Find where the given text appears and provide that cell's center as (X, Y) coordinate. 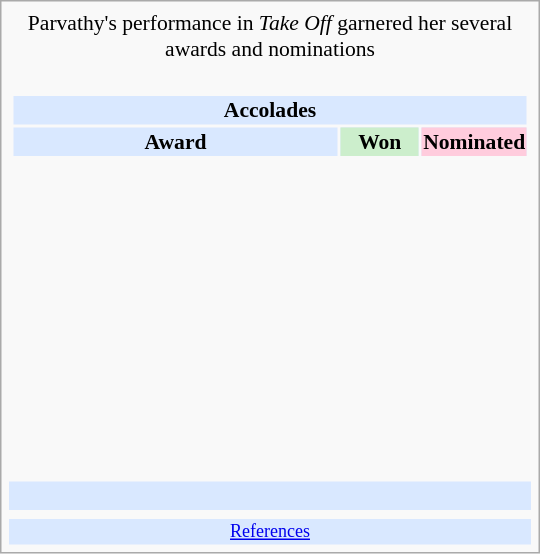
References (270, 532)
Parvathy's performance in Take Off garnered her several awards and nominations (270, 36)
Won (380, 141)
Nominated (474, 141)
Award (175, 141)
Accolades Award Won Nominated (270, 272)
Accolades (270, 110)
